Extract the [x, y] coordinate from the center of the cell holding the provided text.  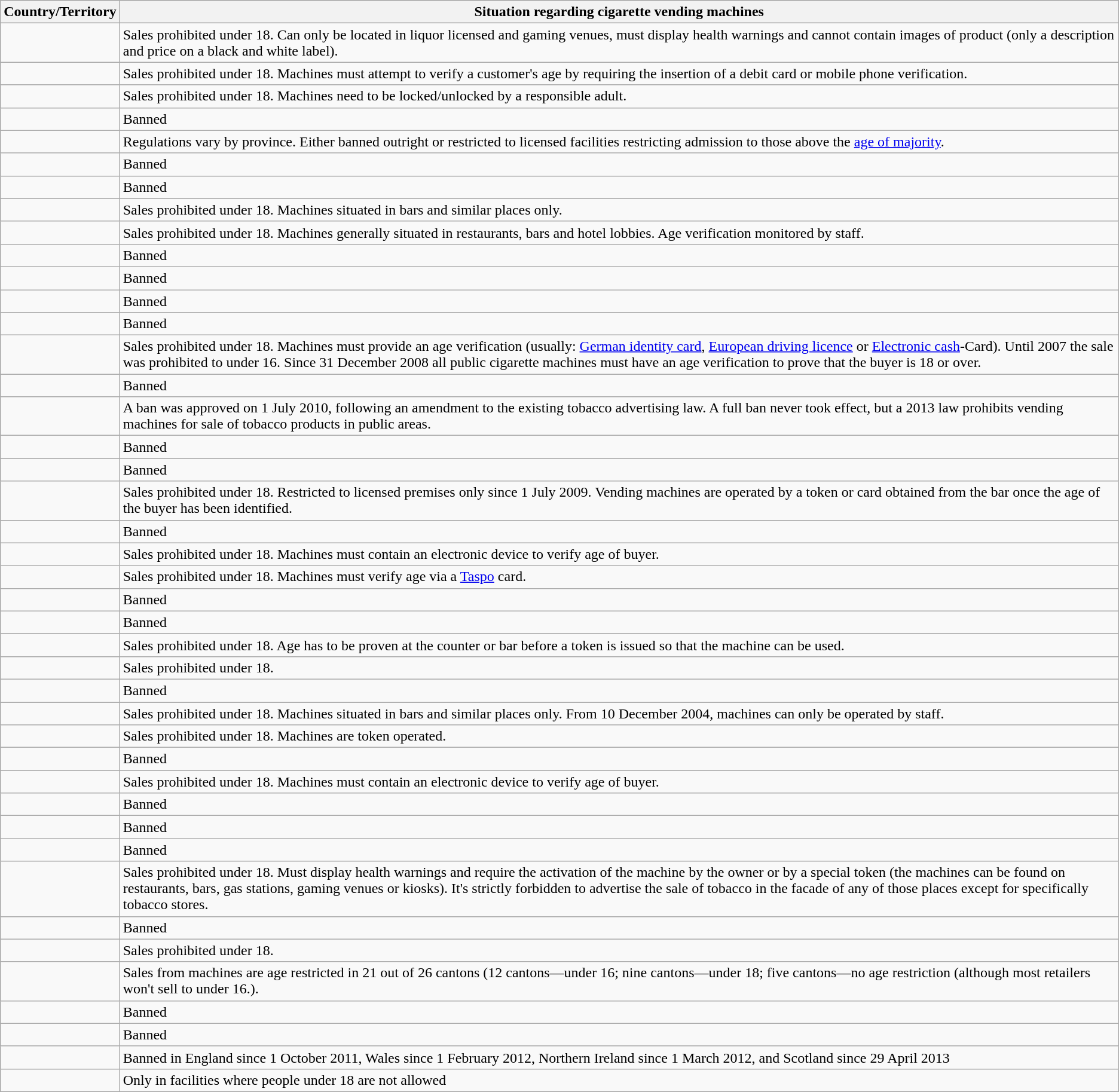
Country/Territory [60, 12]
Only in facilities where people under 18 are not allowed [619, 1080]
Banned in England since 1 October 2011, Wales since 1 February 2012, Northern Ireland since 1 March 2012, and Scotland since 29 April 2013 [619, 1057]
Sales prohibited under 18. Machines situated in bars and similar places only. From 10 December 2004, machines can only be operated by staff. [619, 713]
Situation regarding cigarette vending machines [619, 12]
Sales prohibited under 18. Machines generally situated in restaurants, bars and hotel lobbies. Age verification monitored by staff. [619, 233]
Sales prohibited under 18. Age has to be proven at the counter or bar before a token is issued so that the machine can be used. [619, 645]
Sales prohibited under 18. Machines are token operated. [619, 736]
Regulations vary by province. Either banned outright or restricted to licensed facilities restricting admission to those above the age of majority. [619, 142]
Sales prohibited under 18. Machines must verify age via a Taspo card. [619, 577]
Sales prohibited under 18. Machines situated in bars and similar places only. [619, 210]
Sales prohibited under 18. Machines need to be locked/unlocked by a responsible adult. [619, 96]
Sales prohibited under 18. Machines must attempt to verify a customer's age by requiring the insertion of a debit card or mobile phone verification. [619, 74]
